Return the (x, y) coordinate for the center point of the cell that contains the specified text.  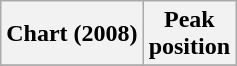
Peakposition (189, 34)
Chart (2008) (72, 34)
